Determine the (x, y) coordinate at the center of the cell enclosing the given text.  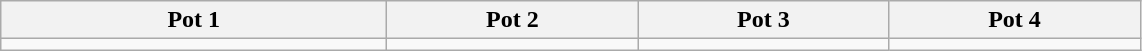
Pot 4 (1014, 20)
Pot 3 (764, 20)
Pot 1 (194, 20)
Pot 2 (512, 20)
